For the text-containing cell, return its midpoint in (X, Y) coordinate format. 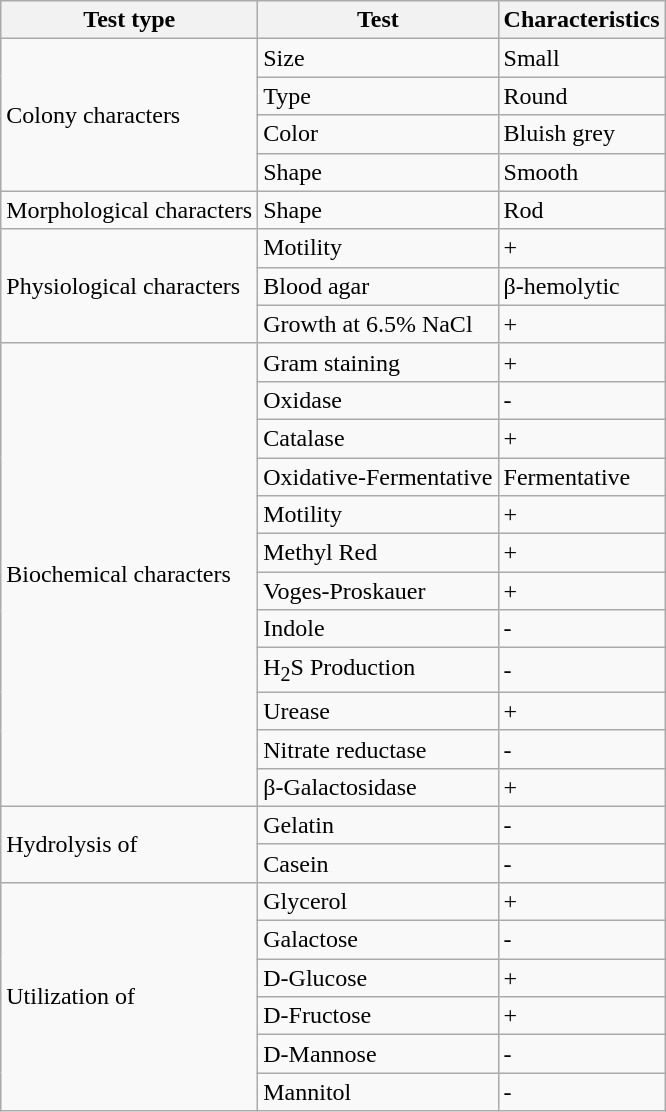
Morphological characters (130, 210)
Round (582, 96)
Gelatin (378, 825)
Voges-Proskauer (378, 591)
Urease (378, 711)
D-Fructose (378, 1016)
D-Glucose (378, 978)
β-Galactosidase (378, 787)
Glycerol (378, 901)
Bluish grey (582, 134)
Biochemical characters (130, 574)
H2S Production (378, 670)
Growth at 6.5% NaCl (378, 324)
Small (582, 58)
Size (378, 58)
Catalase (378, 438)
Fermentative (582, 477)
Mannitol (378, 1092)
Colony characters (130, 115)
Hydrolysis of (130, 844)
Test type (130, 20)
Oxidative-Fermentative (378, 477)
Type (378, 96)
D-Mannose (378, 1054)
Rod (582, 210)
β-hemolytic (582, 286)
Casein (378, 863)
Oxidase (378, 400)
Utilization of (130, 996)
Color (378, 134)
Galactose (378, 940)
Methyl Red (378, 553)
Nitrate reductase (378, 749)
Physiological characters (130, 286)
Blood agar (378, 286)
Characteristics (582, 20)
Gram staining (378, 362)
Smooth (582, 172)
Indole (378, 629)
Test (378, 20)
